From the cell containing the given text, extract its center point as (x, y) coordinate. 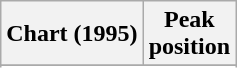
Chart (1995) (72, 34)
Peakposition (189, 34)
